Identify which cell holds the provided text, then report its [X, Y] central coordinate. 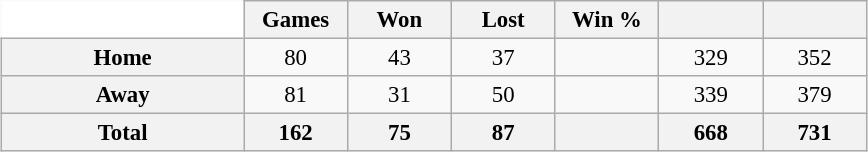
329 [711, 57]
31 [399, 95]
379 [815, 95]
668 [711, 133]
81 [296, 95]
Lost [503, 20]
162 [296, 133]
Away [123, 95]
50 [503, 95]
Win % [607, 20]
Games [296, 20]
43 [399, 57]
Won [399, 20]
352 [815, 57]
80 [296, 57]
339 [711, 95]
Home [123, 57]
37 [503, 57]
87 [503, 133]
731 [815, 133]
Total [123, 133]
75 [399, 133]
